Find where the given text appears and provide that cell's center as (x, y) coordinate. 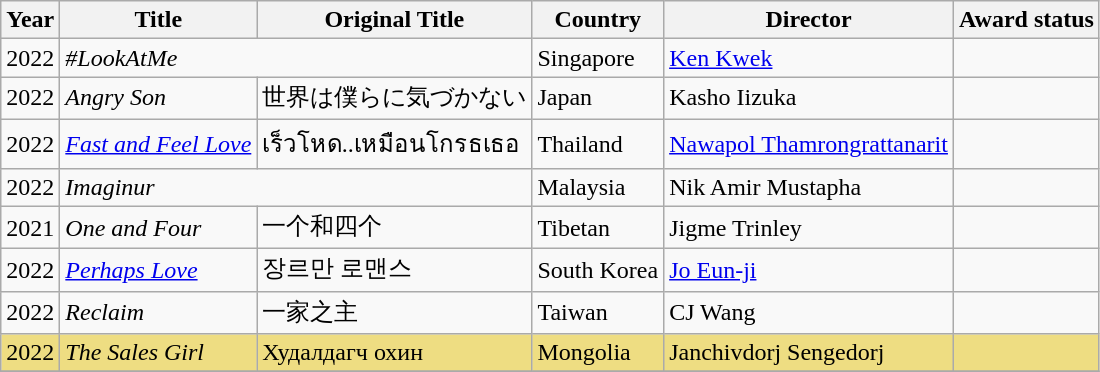
Taiwan (598, 312)
One and Four (158, 228)
Malaysia (598, 187)
Mongolia (598, 353)
2021 (30, 228)
Nik Amir Mustapha (809, 187)
Janchivdorj Sengedorj (809, 353)
Худалдагч охин (394, 353)
Singapore (598, 58)
CJ Wang (809, 312)
Country (598, 20)
Reclaim (158, 312)
Kasho Iizuka (809, 98)
Tibetan (598, 228)
一家之主 (394, 312)
Nawapol Thamrongrattanarit (809, 144)
Angry Son (158, 98)
Title (158, 20)
Fast and Feel Love (158, 144)
Jo Eun-ji (809, 270)
Jigme Trinley (809, 228)
Imaginur (296, 187)
一个和四个 (394, 228)
South Korea (598, 270)
Japan (598, 98)
Perhaps Love (158, 270)
世界は僕らに気づかない (394, 98)
Director (809, 20)
เร็วโหด..เหมือนโกรธเธอ (394, 144)
Year (30, 20)
장르만 로맨스 (394, 270)
Thailand (598, 144)
Original Title (394, 20)
The Sales Girl (158, 353)
Ken Kwek (809, 58)
#LookAtMe (296, 58)
Award status (1026, 20)
